Identify which cell holds the provided text, then report its [x, y] central coordinate. 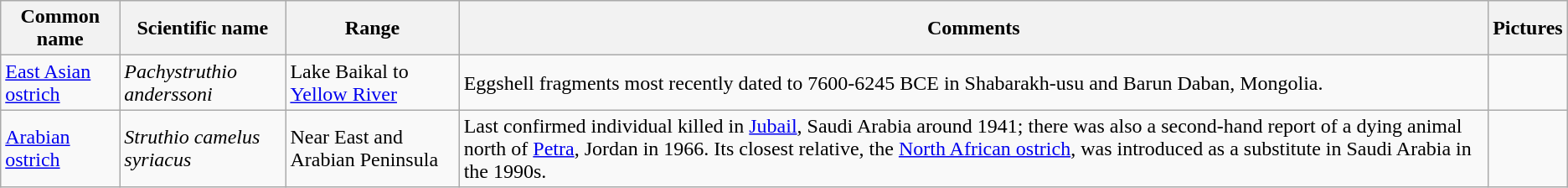
Eggshell fragments most recently dated to 7600-6245 BCE in Shabarakh-usu and Barun Daban, Mongolia. [973, 82]
East Asian ostrich [60, 82]
Pachystruthio anderssoni [203, 82]
Near East and Arabian Peninsula [372, 149]
Scientific name [203, 29]
Pictures [1528, 29]
Range [372, 29]
Arabian ostrich [60, 149]
Comments [973, 29]
Lake Baikal to Yellow River [372, 82]
Common name [60, 29]
Struthio camelus syriacus [203, 149]
